For the text-containing cell, return its midpoint in (x, y) coordinate format. 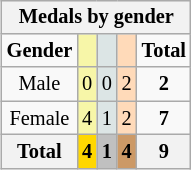
9 (164, 152)
Medals by gender (96, 17)
7 (164, 118)
Gender (40, 51)
Male (40, 84)
Female (40, 118)
